Search for the cell housing the specified text and yield its (x, y) center coordinate. 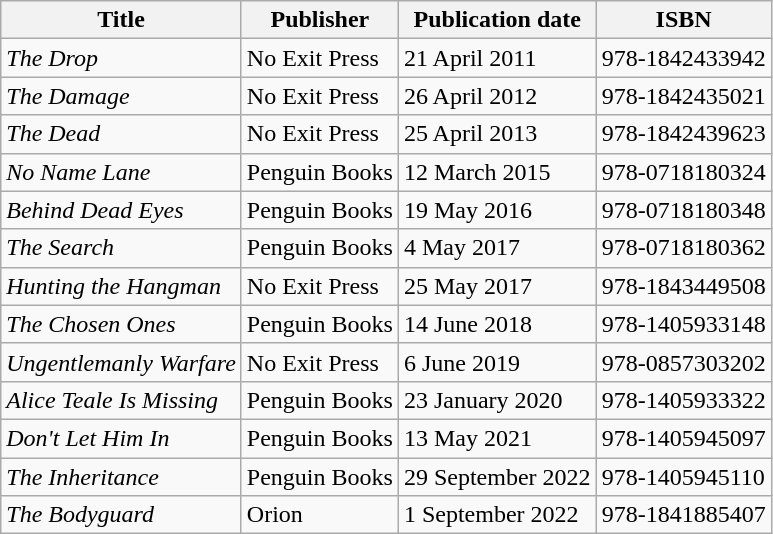
978-0718180362 (684, 248)
978-1842439623 (684, 134)
ISBN (684, 20)
978-0857303202 (684, 362)
978-1841885407 (684, 515)
Publication date (497, 20)
978-1843449508 (684, 286)
978-1405933148 (684, 324)
978-1405945110 (684, 477)
23 January 2020 (497, 400)
The Drop (122, 58)
The Bodyguard (122, 515)
978-1405945097 (684, 438)
12 March 2015 (497, 172)
Orion (320, 515)
1 September 2022 (497, 515)
978-1842435021 (684, 96)
Alice Teale Is Missing (122, 400)
The Search (122, 248)
Behind Dead Eyes (122, 210)
Publisher (320, 20)
19 May 2016 (497, 210)
The Damage (122, 96)
978-0718180348 (684, 210)
The Dead (122, 134)
The Inheritance (122, 477)
978-1405933322 (684, 400)
Don't Let Him In (122, 438)
29 September 2022 (497, 477)
25 April 2013 (497, 134)
Hunting the Hangman (122, 286)
6 June 2019 (497, 362)
978-1842433942 (684, 58)
The Chosen Ones (122, 324)
21 April 2011 (497, 58)
Ungentlemanly Warfare (122, 362)
No Name Lane (122, 172)
25 May 2017 (497, 286)
4 May 2017 (497, 248)
13 May 2021 (497, 438)
Title (122, 20)
14 June 2018 (497, 324)
26 April 2012 (497, 96)
978-0718180324 (684, 172)
